Find where the given text appears and provide that cell's center as [X, Y] coordinate. 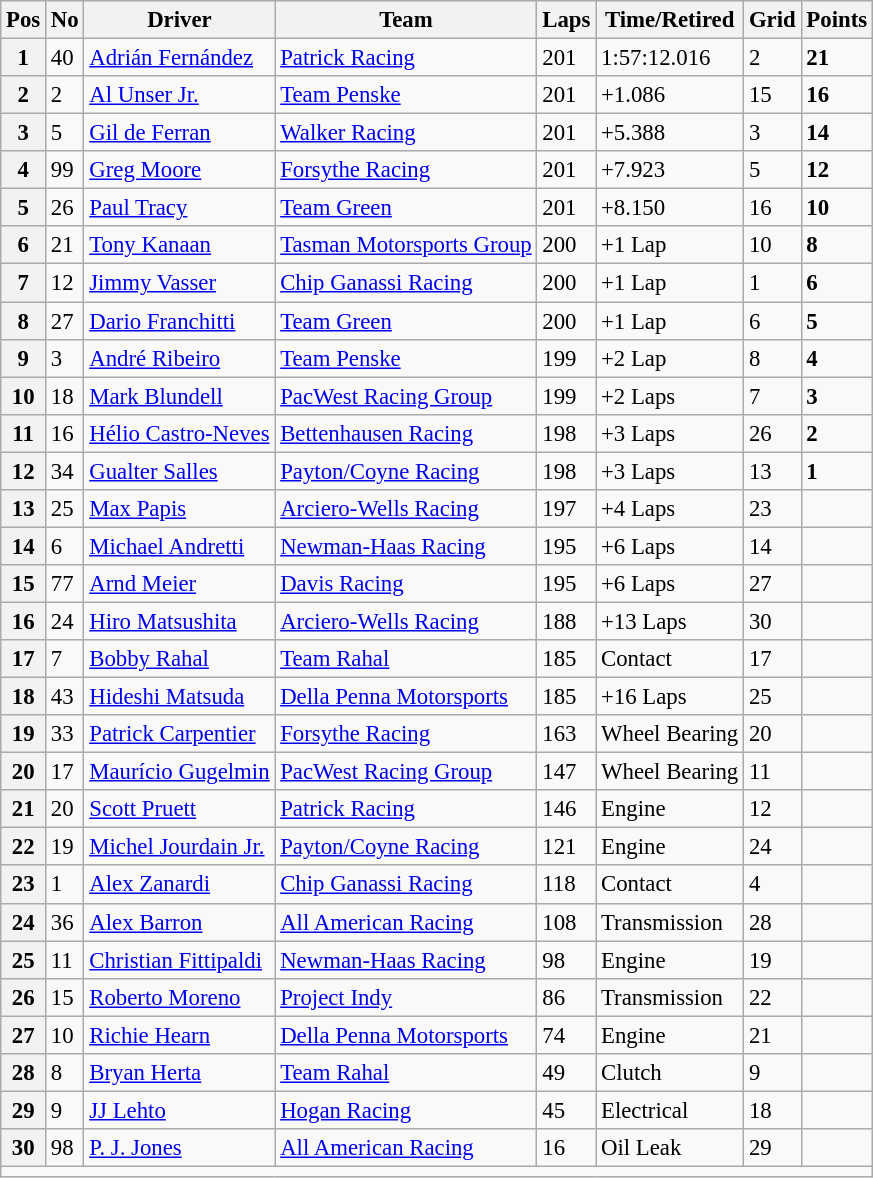
121 [566, 847]
Michael Andretti [180, 546]
+7.923 [670, 170]
Clutch [670, 1073]
Richie Hearn [180, 1035]
Patrick Carpentier [180, 734]
JJ Lehto [180, 1110]
99 [65, 170]
+5.388 [670, 133]
Hiro Matsushita [180, 621]
Tasman Motorsports Group [406, 245]
188 [566, 621]
Gil de Ferran [180, 133]
+13 Laps [670, 621]
+4 Laps [670, 509]
Michel Jourdain Jr. [180, 847]
197 [566, 509]
34 [65, 471]
33 [65, 734]
Laps [566, 20]
Maurício Gugelmin [180, 772]
+16 Laps [670, 697]
Roberto Moreno [180, 997]
163 [566, 734]
Pos [24, 20]
Bobby Rahal [180, 659]
P. J. Jones [180, 1148]
+1.086 [670, 95]
+2 Laps [670, 396]
86 [566, 997]
Walker Racing [406, 133]
Oil Leak [670, 1148]
49 [566, 1073]
147 [566, 772]
Bryan Herta [180, 1073]
Davis Racing [406, 584]
108 [566, 922]
Driver [180, 20]
118 [566, 885]
Grid [772, 20]
1:57:12.016 [670, 58]
74 [566, 1035]
40 [65, 58]
Al Unser Jr. [180, 95]
Dario Franchitti [180, 321]
Arnd Meier [180, 584]
André Ribeiro [180, 358]
Hideshi Matsuda [180, 697]
Max Papis [180, 509]
Greg Moore [180, 170]
Project Indy [406, 997]
45 [566, 1110]
Time/Retired [670, 20]
Mark Blundell [180, 396]
Christian Fittipaldi [180, 960]
Team [406, 20]
No [65, 20]
Tony Kanaan [180, 245]
Points [836, 20]
Scott Pruett [180, 809]
Jimmy Vasser [180, 283]
146 [566, 809]
36 [65, 922]
Bettenhausen Racing [406, 433]
Hélio Castro-Neves [180, 433]
Adrián Fernández [180, 58]
+2 Lap [670, 358]
43 [65, 697]
Alex Barron [180, 922]
77 [65, 584]
Hogan Racing [406, 1110]
Electrical [670, 1110]
Alex Zanardi [180, 885]
Paul Tracy [180, 208]
Gualter Salles [180, 471]
+8.150 [670, 208]
